Locate the cell with the specified text and output its (x, y) center coordinate. 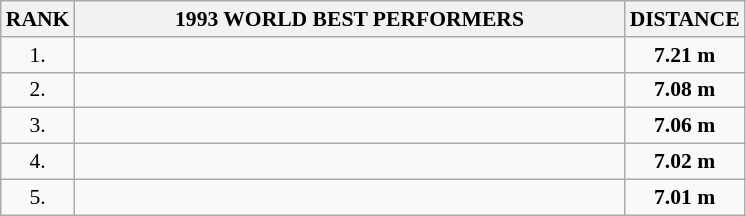
RANK (38, 19)
7.01 m (685, 197)
4. (38, 162)
2. (38, 90)
DISTANCE (685, 19)
7.06 m (685, 126)
3. (38, 126)
5. (38, 197)
1993 WORLD BEST PERFORMERS (349, 19)
7.08 m (685, 90)
7.21 m (685, 55)
7.02 m (685, 162)
1. (38, 55)
